For the text-containing cell, return its midpoint in [X, Y] coordinate format. 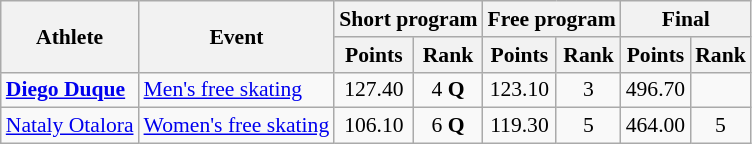
496.70 [656, 90]
Nataly Otalora [70, 126]
119.30 [519, 126]
123.10 [519, 90]
6 Q [448, 126]
Short program [408, 19]
Diego Duque [70, 90]
127.40 [374, 90]
Final [686, 19]
Men's free skating [237, 90]
3 [588, 90]
Free program [551, 19]
Event [237, 36]
106.10 [374, 126]
Women's free skating [237, 126]
Athlete [70, 36]
464.00 [656, 126]
4 Q [448, 90]
